Search for the cell housing the specified text and yield its (X, Y) center coordinate. 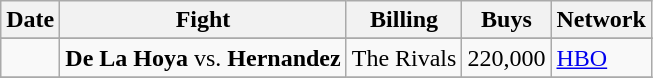
HBO (601, 58)
De La Hoya vs. Hernandez (203, 58)
Buys (506, 20)
The Rivals (404, 58)
Network (601, 20)
Fight (203, 20)
220,000 (506, 58)
Date (30, 20)
Billing (404, 20)
